Provide the (X, Y) coordinate of the cell's center where the given text is located.  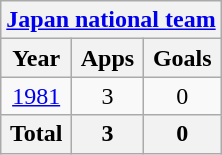
Total (36, 134)
Goals (182, 58)
1981 (36, 96)
Apps (108, 58)
Year (36, 58)
Japan national team (111, 20)
